Capture the cell that displays the provided text and extract its [x, y] central coordinate. 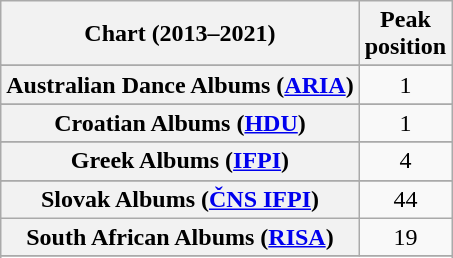
Croatian Albums (HDU) [180, 123]
Slovak Albums (ČNS IFPI) [180, 199]
44 [405, 199]
Peakposition [405, 34]
4 [405, 161]
Chart (2013–2021) [180, 34]
South African Albums (RISA) [180, 237]
Australian Dance Albums (ARIA) [180, 85]
19 [405, 237]
Greek Albums (IFPI) [180, 161]
